For the text-containing cell, return its midpoint in (x, y) coordinate format. 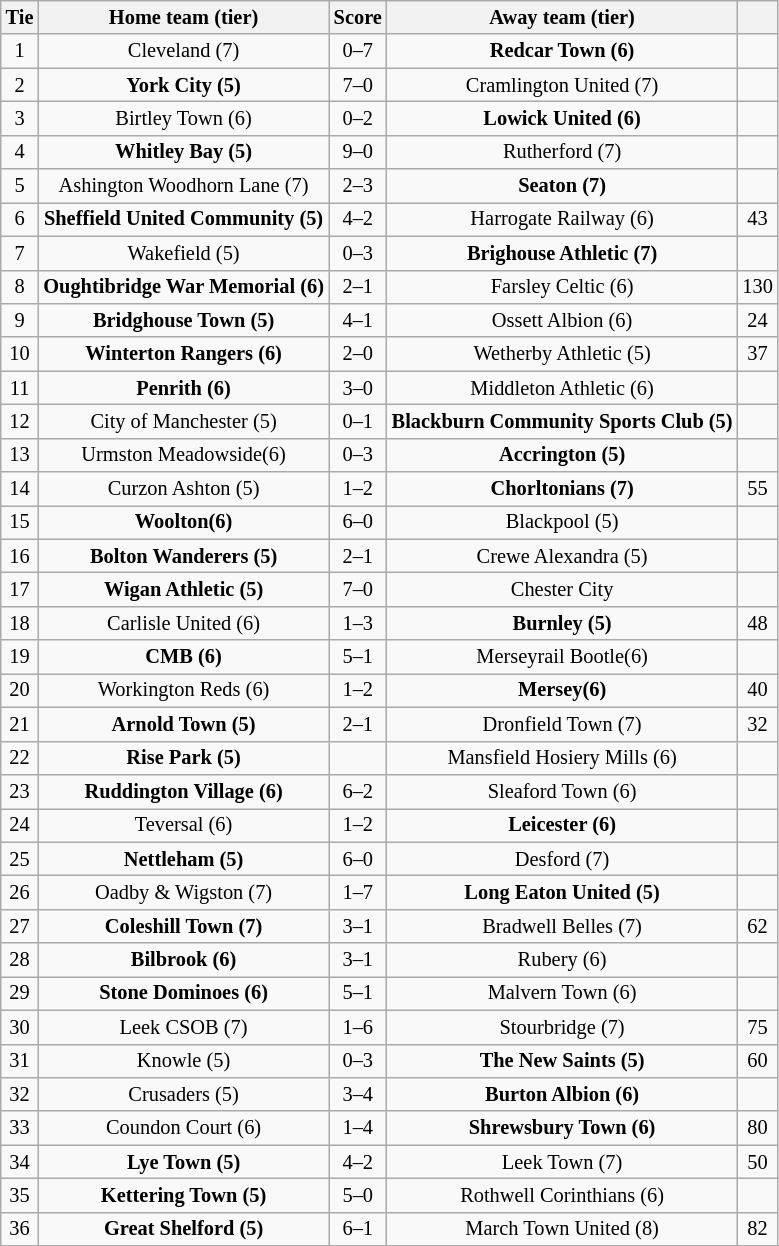
Burton Albion (6) (562, 1094)
Blackburn Community Sports Club (5) (562, 421)
10 (20, 354)
Harrogate Railway (6) (562, 219)
Redcar Town (6) (562, 51)
35 (20, 1195)
Leek CSOB (7) (183, 1027)
13 (20, 455)
12 (20, 421)
Chester City (562, 589)
Lowick United (6) (562, 118)
3–4 (358, 1094)
Carlisle United (6) (183, 623)
29 (20, 993)
28 (20, 960)
22 (20, 758)
36 (20, 1229)
75 (757, 1027)
9 (20, 320)
CMB (6) (183, 657)
Home team (tier) (183, 17)
Accrington (5) (562, 455)
Woolton(6) (183, 522)
1–4 (358, 1128)
Kettering Town (5) (183, 1195)
Stourbridge (7) (562, 1027)
25 (20, 859)
3 (20, 118)
Penrith (6) (183, 388)
16 (20, 556)
City of Manchester (5) (183, 421)
Blackpool (5) (562, 522)
0–7 (358, 51)
Rise Park (5) (183, 758)
6 (20, 219)
1–6 (358, 1027)
Wigan Athletic (5) (183, 589)
9–0 (358, 152)
5 (20, 186)
Rubery (6) (562, 960)
26 (20, 892)
2 (20, 85)
Sleaford Town (6) (562, 791)
Bilbrook (6) (183, 960)
11 (20, 388)
48 (757, 623)
Workington Reds (6) (183, 690)
Bridghouse Town (5) (183, 320)
130 (757, 287)
Coundon Court (6) (183, 1128)
Stone Dominoes (6) (183, 993)
Oughtibridge War Memorial (6) (183, 287)
Mersey(6) (562, 690)
Rutherford (7) (562, 152)
8 (20, 287)
Rothwell Corinthians (6) (562, 1195)
Crusaders (5) (183, 1094)
23 (20, 791)
Malvern Town (6) (562, 993)
Away team (tier) (562, 17)
Brighouse Athletic (7) (562, 253)
4 (20, 152)
6–2 (358, 791)
19 (20, 657)
Burnley (5) (562, 623)
Coleshill Town (7) (183, 926)
Cleveland (7) (183, 51)
80 (757, 1128)
82 (757, 1229)
Seaton (7) (562, 186)
Wakefield (5) (183, 253)
2–0 (358, 354)
Bolton Wanderers (5) (183, 556)
Cramlington United (7) (562, 85)
The New Saints (5) (562, 1061)
Wetherby Athletic (5) (562, 354)
Birtley Town (6) (183, 118)
60 (757, 1061)
18 (20, 623)
Urmston Meadowside(6) (183, 455)
Long Eaton United (5) (562, 892)
Mansfield Hosiery Mills (6) (562, 758)
Score (358, 17)
Farsley Celtic (6) (562, 287)
1 (20, 51)
37 (757, 354)
Great Shelford (5) (183, 1229)
Lye Town (5) (183, 1162)
Nettleham (5) (183, 859)
40 (757, 690)
March Town United (8) (562, 1229)
Bradwell Belles (7) (562, 926)
62 (757, 926)
Teversal (6) (183, 825)
Arnold Town (5) (183, 724)
4–1 (358, 320)
5–0 (358, 1195)
Desford (7) (562, 859)
6–1 (358, 1229)
Oadby & Wigston (7) (183, 892)
55 (757, 489)
Leek Town (7) (562, 1162)
Crewe Alexandra (5) (562, 556)
Middleton Athletic (6) (562, 388)
0–1 (358, 421)
1–7 (358, 892)
Ruddington Village (6) (183, 791)
14 (20, 489)
Whitley Bay (5) (183, 152)
7 (20, 253)
33 (20, 1128)
Dronfield Town (7) (562, 724)
York City (5) (183, 85)
Merseyrail Bootle(6) (562, 657)
17 (20, 589)
Sheffield United Community (5) (183, 219)
31 (20, 1061)
20 (20, 690)
Shrewsbury Town (6) (562, 1128)
3–0 (358, 388)
Ashington Woodhorn Lane (7) (183, 186)
Leicester (6) (562, 825)
21 (20, 724)
43 (757, 219)
2–3 (358, 186)
0–2 (358, 118)
Curzon Ashton (5) (183, 489)
34 (20, 1162)
Tie (20, 17)
15 (20, 522)
Chorltonians (7) (562, 489)
27 (20, 926)
30 (20, 1027)
50 (757, 1162)
Knowle (5) (183, 1061)
Ossett Albion (6) (562, 320)
1–3 (358, 623)
Winterton Rangers (6) (183, 354)
